Locate the cell with the specified text and output its [X, Y] center coordinate. 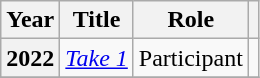
Year [30, 20]
Title [97, 20]
Participant [190, 58]
Role [190, 20]
Take 1 [97, 58]
2022 [30, 58]
